Output the [X, Y] coordinate of the center of the cell containing the given text.  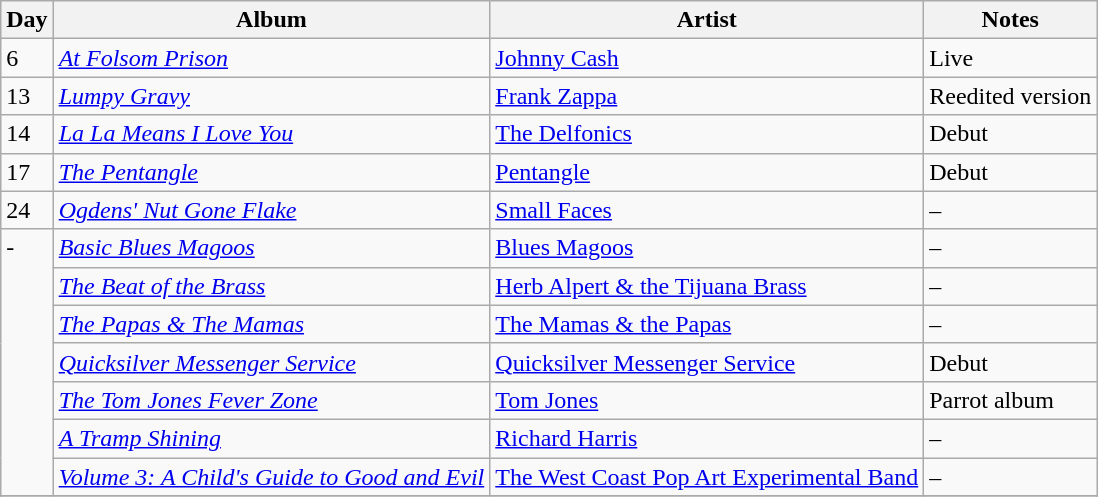
The West Coast Pop Art Experimental Band [707, 477]
A Tramp Shining [272, 438]
The Delfonics [707, 134]
Live [1010, 58]
Richard Harris [707, 438]
Ogdens' Nut Gone Flake [272, 210]
17 [27, 172]
Lumpy Gravy [272, 96]
6 [27, 58]
14 [27, 134]
The Beat of the Brass [272, 286]
The Mamas & the Papas [707, 324]
Album [272, 20]
- [27, 362]
Artist [707, 20]
Pentangle [707, 172]
Frank Zappa [707, 96]
The Papas & The Mamas [272, 324]
24 [27, 210]
The Pentangle [272, 172]
Tom Jones [707, 400]
Blues Magoos [707, 248]
Parrot album [1010, 400]
Basic Blues Magoos [272, 248]
Notes [1010, 20]
The Tom Jones Fever Zone [272, 400]
Herb Alpert & the Tijuana Brass [707, 286]
At Folsom Prison [272, 58]
Reedited version [1010, 96]
Volume 3: A Child's Guide to Good and Evil [272, 477]
La La Means I Love You [272, 134]
Johnny Cash [707, 58]
13 [27, 96]
Day [27, 20]
Small Faces [707, 210]
